Output the (X, Y) coordinate of the center of the cell containing the given text.  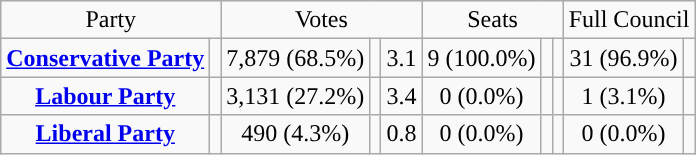
Labour Party (106, 96)
Seats (492, 20)
Liberal Party (106, 134)
Votes (322, 20)
3.4 (402, 96)
Full Council (629, 20)
Conservative Party (106, 58)
490 (4.3%) (296, 134)
0.8 (402, 134)
31 (96.9%) (624, 58)
7,879 (68.5%) (296, 58)
9 (100.0%) (482, 58)
3.1 (402, 58)
3,131 (27.2%) (296, 96)
Party (111, 20)
1 (3.1%) (624, 96)
